Provide the (x, y) coordinate of the cell's center where the given text is located.  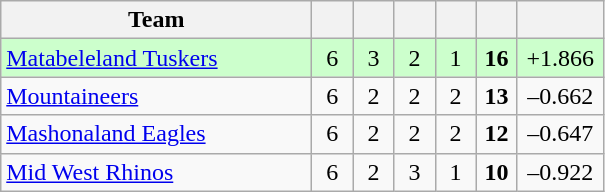
–0.922 (560, 172)
–0.647 (560, 134)
13 (496, 96)
Matabeleland Tuskers (156, 58)
Mid West Rhinos (156, 172)
Mashonaland Eagles (156, 134)
16 (496, 58)
+1.866 (560, 58)
–0.662 (560, 96)
12 (496, 134)
Mountaineers (156, 96)
10 (496, 172)
Team (156, 20)
